Find where the given text appears and provide that cell's center as (x, y) coordinate. 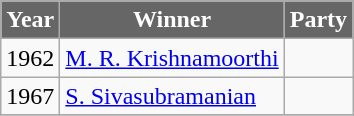
Winner (172, 20)
Year (30, 20)
1967 (30, 96)
Party (318, 20)
1962 (30, 58)
M. R. Krishnamoorthi (172, 58)
S. Sivasubramanian (172, 96)
